Identify which cell holds the provided text, then report its (x, y) central coordinate. 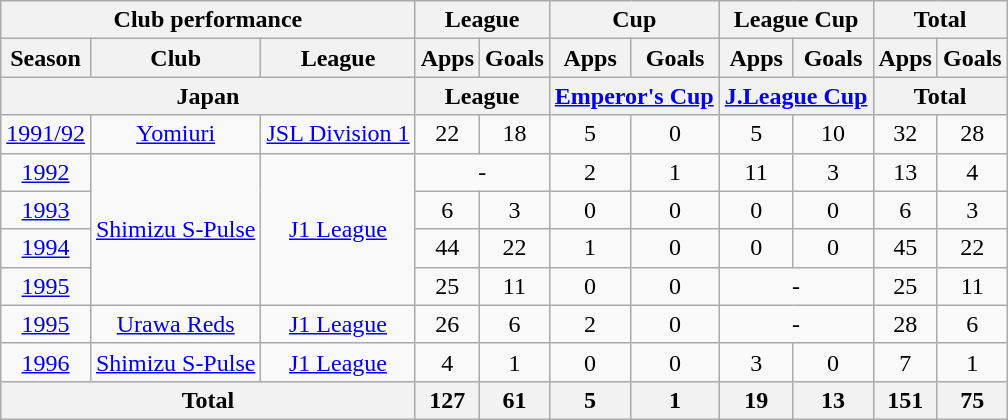
44 (447, 248)
Japan (208, 96)
Emperor's Cup (634, 96)
127 (447, 400)
151 (905, 400)
61 (515, 400)
7 (905, 362)
26 (447, 324)
J.League Cup (796, 96)
1992 (46, 172)
Cup (634, 20)
10 (833, 134)
1994 (46, 248)
32 (905, 134)
Urawa Reds (175, 324)
Yomiuri (175, 134)
Season (46, 58)
1991/92 (46, 134)
1996 (46, 362)
18 (515, 134)
45 (905, 248)
League Cup (796, 20)
1993 (46, 210)
75 (972, 400)
19 (756, 400)
JSL Division 1 (338, 134)
Club performance (208, 20)
Club (175, 58)
